Determine the (x, y) coordinate at the center of the cell enclosing the given text.  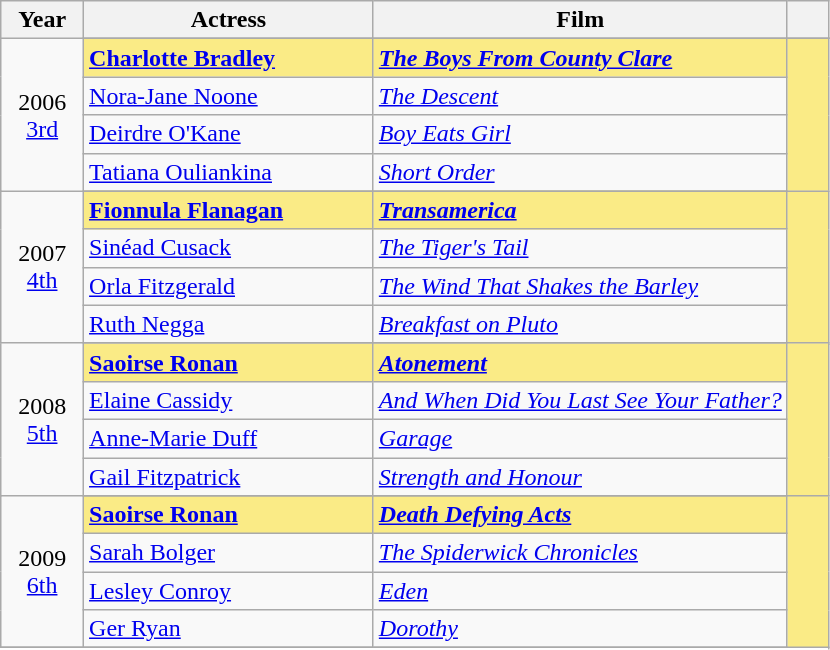
Atonement (580, 362)
Short Order (580, 172)
Tatiana Ouliankina (229, 172)
Orla Fitzgerald (229, 286)
Fionnula Flanagan (229, 210)
20085th (42, 419)
The Tiger's Tail (580, 248)
Garage (580, 438)
Film (580, 20)
Sarah Bolger (229, 553)
Year (42, 20)
The Descent (580, 96)
The Boys From County Clare (580, 58)
20063rd (42, 115)
Elaine Cassidy (229, 400)
Lesley Conroy (229, 591)
The Spiderwick Chronicles (580, 553)
Eden (580, 591)
Charlotte Bradley (229, 58)
The Wind That Shakes the Barley (580, 286)
Ruth Negga (229, 324)
Transamerica (580, 210)
Ger Ryan (229, 629)
Breakfast on Pluto (580, 324)
Strength and Honour (580, 477)
And When Did You Last See Your Father? (580, 400)
Gail Fitzpatrick (229, 477)
20074th (42, 267)
Anne-Marie Duff (229, 438)
20096th (42, 572)
Deirdre O'Kane (229, 134)
Dorothy (580, 629)
Boy Eats Girl (580, 134)
Actress (229, 20)
Nora-Jane Noone (229, 96)
Death Defying Acts (580, 515)
Sinéad Cusack (229, 248)
